Determine the (x, y) coordinate at the center of the cell enclosing the given text.  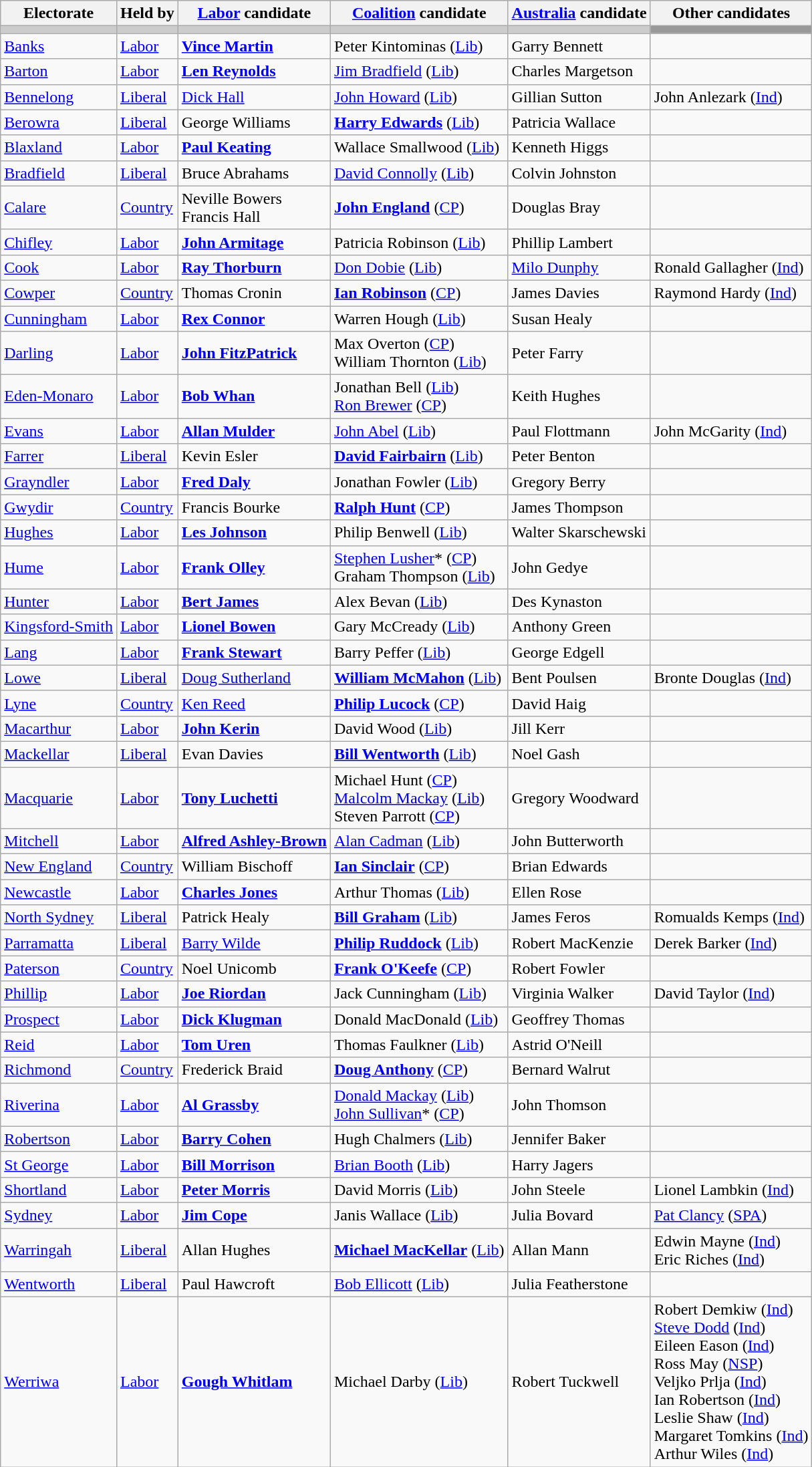
Ralph Hunt (CP) (419, 507)
Gough Whitlam (254, 1382)
Edwin Mayne (Ind)Eric Riches (Ind) (731, 1250)
Jack Cunningham (Lib) (419, 994)
Patrick Healy (254, 918)
Sydney (59, 1215)
Alfred Ashley-Brown (254, 841)
Newcastle (59, 892)
Donald MacDonald (Lib) (419, 1019)
Douglas Bray (579, 207)
Geoffrey Thomas (579, 1019)
Farrer (59, 456)
Ken Reed (254, 703)
Noel Unicomb (254, 968)
Arthur Thomas (Lib) (419, 892)
Des Kynaston (579, 602)
Ian Sinclair (CP) (419, 867)
Alex Bevan (Lib) (419, 602)
Eden-Monaro (59, 397)
Philip Benwell (Lib) (419, 533)
Hughes (59, 533)
Thomas Cronin (254, 293)
Barry Wilde (254, 943)
Bent Poulsen (579, 678)
William McMahon (Lib) (419, 678)
Derek Barker (Ind) (731, 943)
Alan Cadman (Lib) (419, 841)
Gregory Berry (579, 482)
Robertson (59, 1139)
David Connolly (Lib) (419, 173)
Patricia Wallace (579, 122)
David Fairbairn (Lib) (419, 456)
Walter Skarschewski (579, 533)
St George (59, 1164)
Charles Margetson (579, 72)
Les Johnson (254, 533)
Paterson (59, 968)
Janis Wallace (Lib) (419, 1215)
Ian Robinson (CP) (419, 293)
Bronte Douglas (Ind) (731, 678)
Gwydir (59, 507)
Wentworth (59, 1285)
Lowe (59, 678)
Gregory Woodward (579, 798)
John Butterworth (579, 841)
Allan Mann (579, 1250)
Al Grassby (254, 1104)
Paul Flottmann (579, 431)
Warren Hough (Lib) (419, 319)
Michael MacKellar (Lib) (419, 1250)
Peter Morris (254, 1190)
Bill Wentworth (Lib) (419, 754)
Hume (59, 567)
Lang (59, 652)
Kevin Esler (254, 456)
Other candidates (731, 13)
John McGarity (Ind) (731, 431)
Susan Healy (579, 319)
Chifley (59, 242)
Harry Jagers (579, 1164)
Jonathan Fowler (Lib) (419, 482)
Robert MacKenzie (579, 943)
Jim Cope (254, 1215)
Jim Bradfield (Lib) (419, 72)
Ray Thorburn (254, 267)
James Feros (579, 918)
Reid (59, 1045)
John Armitage (254, 242)
Warringah (59, 1250)
Mackellar (59, 754)
Ellen Rose (579, 892)
Jonathan Bell (Lib)Ron Brewer (CP) (419, 397)
Peter Benton (579, 456)
Parramatta (59, 943)
Philip Ruddock (Lib) (419, 943)
Bill Morrison (254, 1164)
New England (59, 867)
Milo Dunphy (579, 267)
Lyne (59, 703)
Thomas Faulkner (Lib) (419, 1045)
Barton (59, 72)
Hunter (59, 602)
Robert Fowler (579, 968)
John FitzPatrick (254, 353)
David Taylor (Ind) (731, 994)
Bennelong (59, 97)
Coalition candidate (419, 13)
Barry Peffer (Lib) (419, 652)
John Gedye (579, 567)
Astrid O'Neill (579, 1045)
Max Overton (CP)William Thornton (Lib) (419, 353)
John Kerin (254, 728)
Labor candidate (254, 13)
Calare (59, 207)
Neville BowersFrancis Hall (254, 207)
Julia Bovard (579, 1215)
Allan Mulder (254, 431)
Jill Kerr (579, 728)
Jennifer Baker (579, 1139)
Australia candidate (579, 13)
George Williams (254, 122)
Darling (59, 353)
Paul Hawcroft (254, 1285)
Bernard Walrut (579, 1070)
Cunningham (59, 319)
Kingsford-Smith (59, 627)
Peter Farry (579, 353)
Anthony Green (579, 627)
Gary McCready (Lib) (419, 627)
Prospect (59, 1019)
George Edgell (579, 652)
Vince Martin (254, 46)
Bob Whan (254, 397)
Peter Kintominas (Lib) (419, 46)
Grayndler (59, 482)
Bert James (254, 602)
Raymond Hardy (Ind) (731, 293)
John Anlezark (Ind) (731, 97)
Philip Lucock (CP) (419, 703)
Virginia Walker (579, 994)
Doug Sutherland (254, 678)
Francis Bourke (254, 507)
Electorate (59, 13)
Robert Tuckwell (579, 1382)
Frank Olley (254, 567)
Cook (59, 267)
Doug Anthony (CP) (419, 1070)
Richmond (59, 1070)
John Thomson (579, 1104)
John England (CP) (419, 207)
Don Dobie (Lib) (419, 267)
Stephen Lusher* (CP)Graham Thompson (Lib) (419, 567)
Dick Hall (254, 97)
Held by (147, 13)
Shortland (59, 1190)
William Bischoff (254, 867)
Allan Hughes (254, 1250)
John Abel (Lib) (419, 431)
Joe Riordan (254, 994)
John Howard (Lib) (419, 97)
Bradfield (59, 173)
Werriwa (59, 1382)
Evan Davies (254, 754)
Frank O'Keefe (CP) (419, 968)
Romualds Kemps (Ind) (731, 918)
Tony Luchetti (254, 798)
Donald Mackay (Lib)John Sullivan* (CP) (419, 1104)
Patricia Robinson (Lib) (419, 242)
Charles Jones (254, 892)
Michael Darby (Lib) (419, 1382)
Frank Stewart (254, 652)
David Wood (Lib) (419, 728)
Paul Keating (254, 148)
Colvin Johnston (579, 173)
Barry Cohen (254, 1139)
Brian Booth (Lib) (419, 1164)
Macarthur (59, 728)
Lionel Bowen (254, 627)
Cowper (59, 293)
Garry Bennett (579, 46)
James Davies (579, 293)
Frederick Braid (254, 1070)
Michael Hunt (CP)Malcolm Mackay (Lib)Steven Parrott (CP) (419, 798)
Gillian Sutton (579, 97)
David Haig (579, 703)
James Thompson (579, 507)
Pat Clancy (SPA) (731, 1215)
Bill Graham (Lib) (419, 918)
Kenneth Higgs (579, 148)
Rex Connor (254, 319)
Banks (59, 46)
David Morris (Lib) (419, 1190)
Len Reynolds (254, 72)
Blaxland (59, 148)
Riverina (59, 1104)
Brian Edwards (579, 867)
Bruce Abrahams (254, 173)
Phillip Lambert (579, 242)
Wallace Smallwood (Lib) (419, 148)
Hugh Chalmers (Lib) (419, 1139)
Lionel Lambkin (Ind) (731, 1190)
Ronald Gallagher (Ind) (731, 267)
Dick Klugman (254, 1019)
Harry Edwards (Lib) (419, 122)
Julia Featherstone (579, 1285)
Keith Hughes (579, 397)
Bob Ellicott (Lib) (419, 1285)
Evans (59, 431)
Fred Daly (254, 482)
Tom Uren (254, 1045)
Phillip (59, 994)
Mitchell (59, 841)
John Steele (579, 1190)
Noel Gash (579, 754)
Berowra (59, 122)
North Sydney (59, 918)
Macquarie (59, 798)
